Detect which cell encompasses the target text, then output its [X, Y] center coordinate. 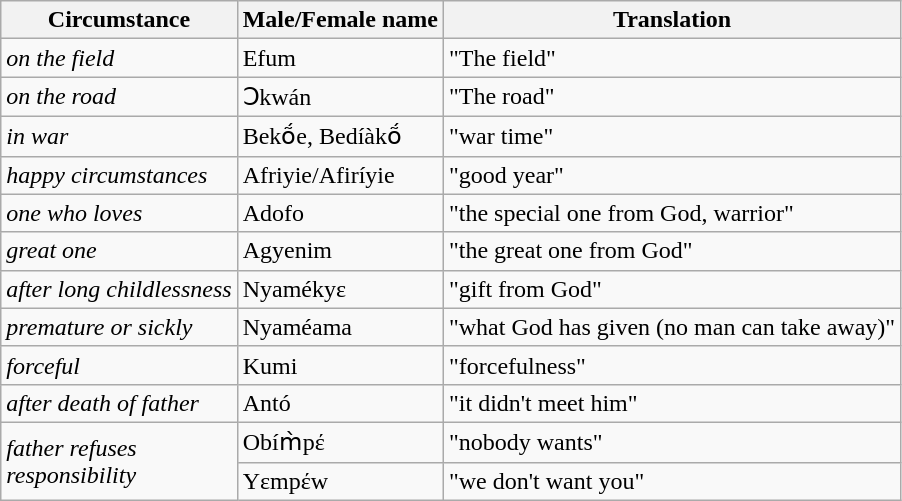
"it didn't meet him" [672, 403]
father refuses responsibility [119, 461]
"the special one from God, warrior" [672, 213]
"we don't want you" [672, 481]
on the road [119, 97]
"The road" [672, 97]
"nobody wants" [672, 442]
Male/Female name [340, 20]
"the great one from God" [672, 251]
Bekṍe, Bedíàkṍ [340, 136]
Yεmpέw [340, 481]
forceful [119, 365]
Nyamékyε [340, 289]
Afriyie/Afiríyie [340, 175]
on the field [119, 58]
after long childlessness [119, 289]
"The field" [672, 58]
Circumstance [119, 20]
one who loves [119, 213]
"what God has given (no man can take away)" [672, 327]
great one [119, 251]
Kumi [340, 365]
Agyenim [340, 251]
"gift from God" [672, 289]
happy circumstances [119, 175]
"forcefulness" [672, 365]
in war [119, 136]
Efum [340, 58]
Nyaméama [340, 327]
Translation [672, 20]
Adofo [340, 213]
"war time" [672, 136]
premature or sickly [119, 327]
Antó [340, 403]
Obím̀pέ [340, 442]
"good year" [672, 175]
after death of father [119, 403]
Ɔkwán [340, 97]
